Extract the [x, y] coordinate from the center of the cell holding the provided text.  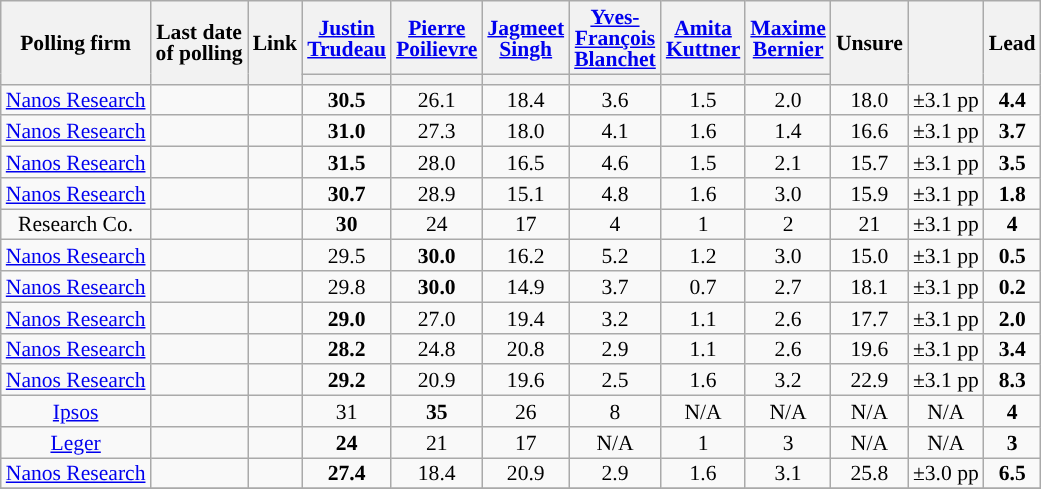
15.1 [526, 194]
26 [526, 412]
Maxime Bernier [788, 38]
Ipsos [76, 412]
8 [615, 412]
Amita Kuttner [703, 38]
0.5 [1012, 256]
26.1 [436, 100]
16.2 [526, 256]
Leger [76, 442]
3.1 [788, 474]
5.2 [615, 256]
28.2 [346, 348]
35 [436, 412]
Lead [1012, 42]
17.7 [870, 318]
25.8 [870, 474]
Polling firm [76, 42]
15.0 [870, 256]
16.6 [870, 132]
1.2 [703, 256]
27.3 [436, 132]
29.8 [346, 286]
2 [788, 224]
1.8 [1012, 194]
3.6 [615, 100]
24.8 [436, 348]
29.2 [346, 380]
28.9 [436, 194]
19.4 [526, 318]
8.3 [1012, 380]
Justin Trudeau [346, 38]
30 [346, 224]
±3.0 pp [946, 474]
Research Co. [76, 224]
Link [276, 42]
15.9 [870, 194]
29.0 [346, 318]
4.6 [615, 162]
31.0 [346, 132]
4.8 [615, 194]
6.5 [1012, 474]
27.4 [346, 474]
30.7 [346, 194]
3.4 [1012, 348]
31.5 [346, 162]
18.1 [870, 286]
Last dateof polling [200, 42]
2.5 [615, 380]
2.1 [788, 162]
4.4 [1012, 100]
0.7 [703, 286]
31 [346, 412]
Jagmeet Singh [526, 38]
14.9 [526, 286]
16.5 [526, 162]
15.7 [870, 162]
22.9 [870, 380]
4.1 [615, 132]
Pierre Poilievre [436, 38]
28.0 [436, 162]
Yves-François Blanchet [615, 38]
20.8 [526, 348]
27.0 [436, 318]
Unsure [870, 42]
30.5 [346, 100]
3.5 [1012, 162]
2.7 [788, 286]
1.4 [788, 132]
0.2 [1012, 286]
29.5 [346, 256]
